Determine the (X, Y) coordinate at the center of the cell enclosing the given text.  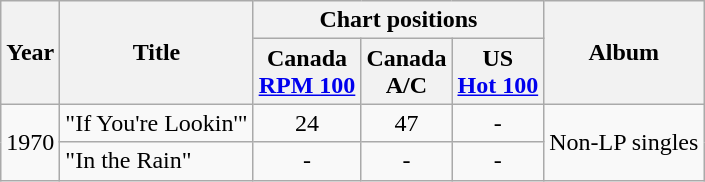
Year (30, 52)
"In the Rain" (156, 161)
1970 (30, 142)
Non-LP singles (624, 142)
24 (307, 123)
Canada RPM 100 (307, 72)
47 (406, 123)
Chart positions (398, 20)
Album (624, 52)
US Hot 100 (498, 72)
"If You're Lookin'" (156, 123)
Canada A/C (406, 72)
Title (156, 52)
